From the cell containing the given text, extract its center point as (X, Y) coordinate. 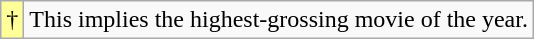
† (12, 20)
This implies the highest-grossing movie of the year. (279, 20)
